Capture the cell that displays the provided text and extract its (x, y) central coordinate. 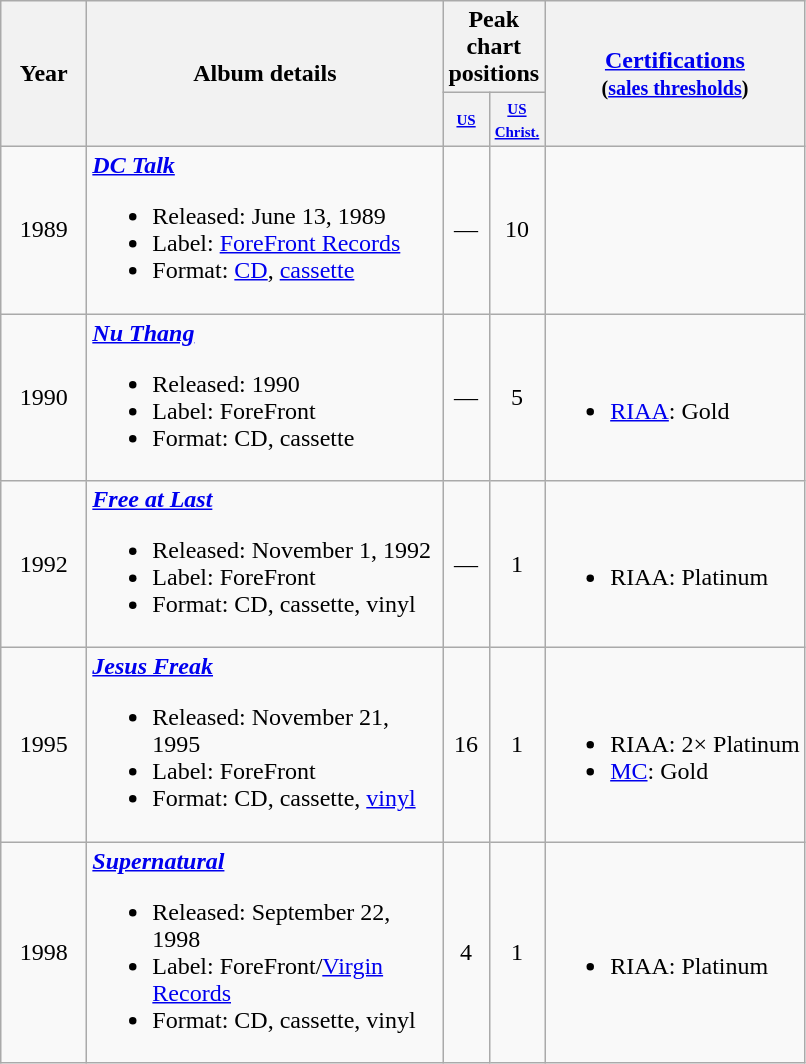
RIAA: 2× PlatinumMC: Gold (676, 745)
SupernaturalReleased: September 22, 1998Label: ForeFront/Virgin RecordsFormat: CD, cassette, vinyl (265, 952)
Year (44, 74)
1998 (44, 952)
Album details (265, 74)
Peak chart positions (494, 47)
Certifications(sales thresholds) (676, 74)
1990 (44, 398)
US (466, 120)
1992 (44, 564)
4 (466, 952)
1995 (44, 745)
RIAA: Gold (676, 398)
Free at LastReleased: November 1, 1992Label: ForeFrontFormat: CD, cassette, vinyl (265, 564)
Nu ThangReleased: 1990Label: ForeFrontFormat: CD, cassette (265, 398)
10 (516, 230)
1989 (44, 230)
16 (466, 745)
5 (516, 398)
US Christ. (516, 120)
DC TalkReleased: June 13, 1989Label: ForeFront RecordsFormat: CD, cassette (265, 230)
Jesus FreakReleased: November 21, 1995Label: ForeFrontFormat: CD, cassette, vinyl (265, 745)
